Determine the (X, Y) coordinate at the center of the cell enclosing the given text.  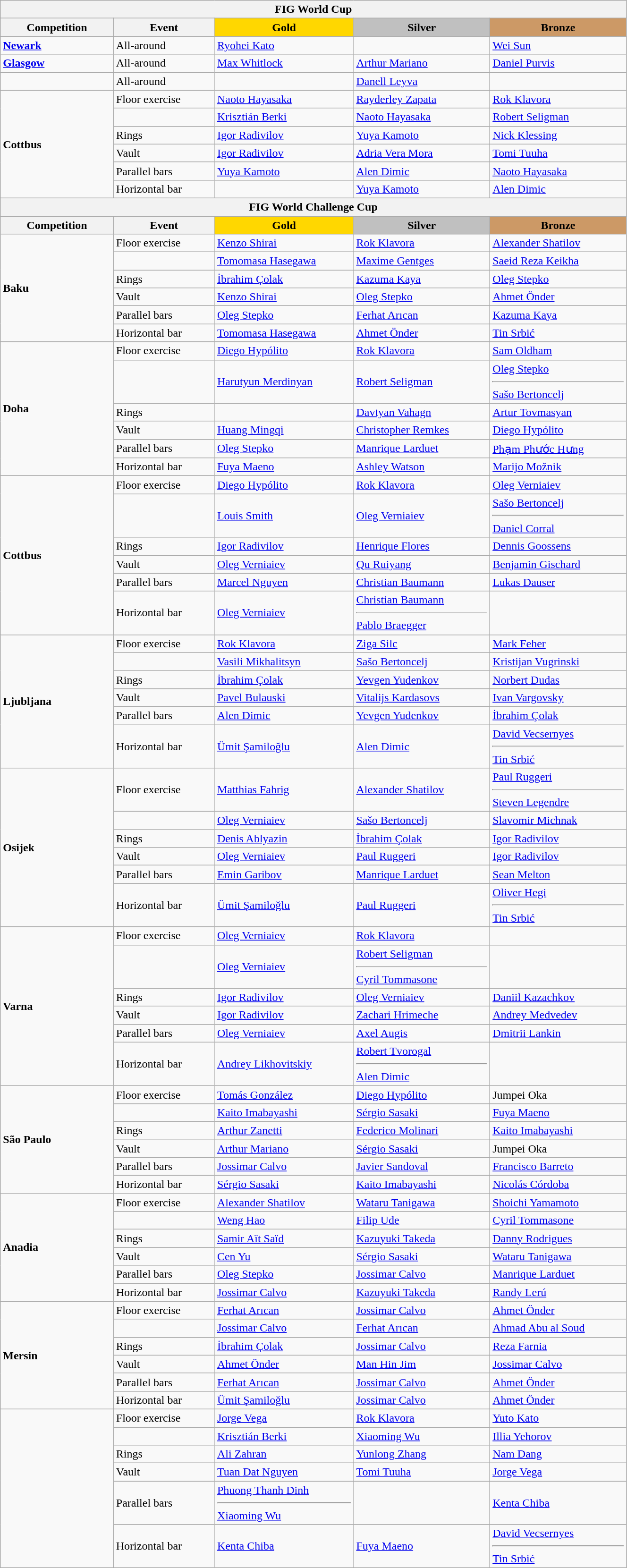
Christian Baumann (422, 582)
Federico Molinari (422, 1130)
Xiaoming Wu (422, 1436)
FIG World Challenge Cup (313, 207)
Yunlong Zhang (422, 1454)
Zachari Hrimeche (422, 1015)
Glasgow (57, 63)
Matthias Fahrig (284, 790)
Shoichi Yamamoto (558, 1203)
Tomás González (284, 1094)
Andrey Likhovitskiy (284, 1064)
Illia Yehorov (558, 1436)
Marijo Možnik (558, 467)
Axel Augis (422, 1033)
Javier Sandoval (422, 1167)
Robert Seligman Cyril Tommasone (422, 966)
Ashley Watson (422, 467)
Ryohei Kato (284, 45)
Norbert Dudas (558, 679)
Tuan Dat Nguyen (284, 1472)
Huang Mingqi (284, 430)
Francisco Barreto (558, 1167)
Saeid Reza Keikha (558, 261)
Christian Baumann Pablo Braegger (422, 613)
Cyril Tommasone (558, 1220)
Newark (57, 45)
Ziga Silc (422, 644)
Nick Klessing (558, 135)
Artur Tovmasyan (558, 412)
Nam Dang (558, 1454)
Varna (57, 1006)
Mersin (57, 1355)
FIG World Cup (313, 9)
Daniil Kazachkov (558, 997)
Oliver Hegi Tin Srbić (558, 905)
Nicolás Córdoba (558, 1185)
Ahmad Abu al Soud (558, 1328)
Daniel Purvis (558, 63)
Qu Ruiyang (422, 564)
Harutyun Merdinyan (284, 381)
Sašo Bertoncelj Daniel Corral (558, 516)
Kristijan Vugrinski (558, 661)
Wei Sun (558, 45)
Davtyan Vahagn (422, 412)
Benjamin Gischard (558, 564)
Slavomir Michnak (558, 821)
Maxime Gentges (422, 261)
Denis Ablyazin (284, 839)
Phuong Thanh Dinh Xiaoming Wu (284, 1503)
Osijek (57, 848)
Randy Lerú (558, 1292)
Ali Zahran (284, 1454)
Man Hin Jim (422, 1364)
Yuto Kato (558, 1418)
Phạm Phước Hưng (558, 449)
Weng Hao (284, 1220)
Danny Rodrigues (558, 1238)
Lukas Dauser (558, 582)
Oleg Stepko Sašo Bertoncelj (558, 381)
Sean Melton (558, 874)
Paul Ruggeri Steven Legendre (558, 790)
Mark Feher (558, 644)
Dmitrii Lankin (558, 1033)
Anadia (57, 1247)
Rayderley Zapata (422, 99)
Pavel Bulauski (284, 697)
Emin Garibov (284, 874)
Vasili Mikhalitsyn (284, 661)
Arthur Zanetti (284, 1130)
Andrey Medvedev (558, 1015)
Max Whitlock (284, 63)
Christopher Remkes (422, 430)
Henrique Flores (422, 546)
Doha (57, 409)
Cen Yu (284, 1256)
São Paulo (57, 1139)
Adria Vera Mora (422, 153)
Danell Leyva (422, 81)
Dennis Goossens (558, 546)
Vitalijs Kardasovs (422, 697)
Robert Tvorogal Alen Dimic (422, 1064)
Filip Ude (422, 1220)
Marcel Nguyen (284, 582)
Baku (57, 288)
Samir Aït Saïd (284, 1238)
Reza Farnia (558, 1346)
Louis Smith (284, 516)
Sam Oldham (558, 351)
Tin Srbić (558, 333)
Ivan Vargovsky (558, 697)
Ljubljana (57, 701)
